Search for the cell housing the specified text and yield its (x, y) center coordinate. 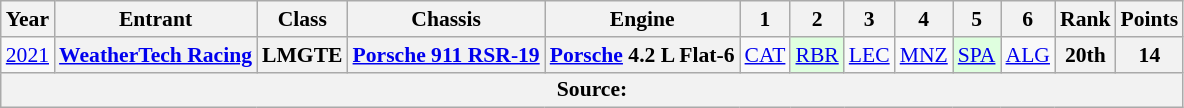
Entrant (156, 19)
1 (766, 19)
Year (28, 19)
CAT (766, 55)
Rank (1086, 19)
WeatherTech Racing (156, 55)
Points (1150, 19)
14 (1150, 55)
SPA (977, 55)
Chassis (446, 19)
LEC (870, 55)
Source: (592, 90)
Porsche 911 RSR-19 (446, 55)
4 (924, 19)
ALG (1028, 55)
Engine (642, 19)
RBR (816, 55)
3 (870, 19)
20th (1086, 55)
2 (816, 19)
Porsche 4.2 L Flat-6 (642, 55)
6 (1028, 19)
2021 (28, 55)
LMGTE (302, 55)
MNZ (924, 55)
Class (302, 19)
5 (977, 19)
